Capture the cell that displays the provided text and extract its [x, y] central coordinate. 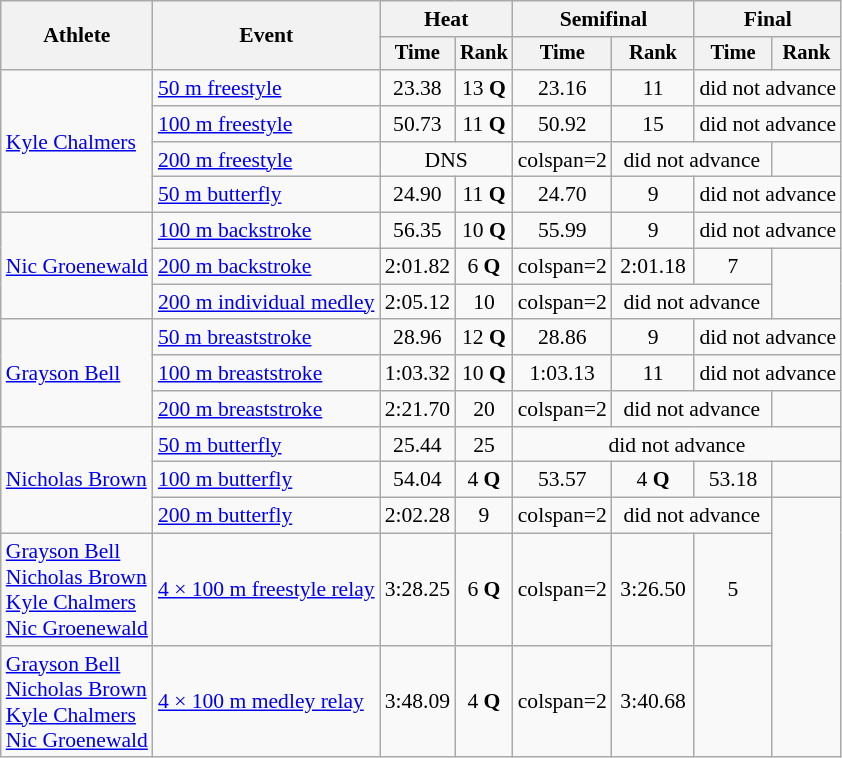
55.99 [562, 231]
Event [266, 36]
200 m backstroke [266, 267]
Nic Groenewald [77, 266]
DNS [446, 160]
3:48.09 [418, 702]
25 [484, 445]
200 m individual medley [266, 302]
1:03.32 [418, 373]
50 m freestyle [266, 88]
200 m freestyle [266, 160]
1:03.13 [562, 373]
53.18 [732, 480]
2:21.70 [418, 409]
100 m breaststroke [266, 373]
10 [484, 302]
28.96 [418, 338]
13 Q [484, 88]
Heat [446, 19]
3:40.68 [654, 702]
53.57 [562, 480]
2:01.18 [654, 267]
2:01.82 [418, 267]
28.86 [562, 338]
25.44 [418, 445]
Semifinal [604, 19]
54.04 [418, 480]
50.73 [418, 124]
3:28.25 [418, 590]
100 m backstroke [266, 231]
Final [768, 19]
Nicholas Brown [77, 480]
15 [654, 124]
200 m butterfly [266, 516]
5 [732, 590]
Kyle Chalmers [77, 141]
3:26.50 [654, 590]
2:02.28 [418, 516]
24.70 [562, 195]
Grayson Bell [77, 374]
20 [484, 409]
12 Q [484, 338]
50.92 [562, 124]
4 × 100 m freestyle relay [266, 590]
Athlete [77, 36]
56.35 [418, 231]
2:05.12 [418, 302]
4 × 100 m medley relay [266, 702]
50 m breaststroke [266, 338]
23.38 [418, 88]
100 m butterfly [266, 480]
7 [732, 267]
24.90 [418, 195]
23.16 [562, 88]
200 m breaststroke [266, 409]
100 m freestyle [266, 124]
